Return [x, y] of the center of cell containing provided text 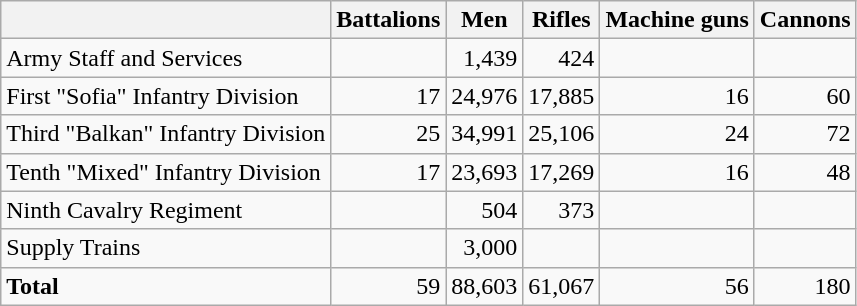
Ninth Cavalry Regiment [166, 210]
Machine guns [677, 20]
3,000 [484, 248]
25,106 [562, 134]
180 [805, 286]
373 [562, 210]
61,067 [562, 286]
First "Sofia" Infantry Division [166, 96]
Men [484, 20]
424 [562, 58]
59 [388, 286]
1,439 [484, 58]
Battalions [388, 20]
48 [805, 172]
24,976 [484, 96]
Third "Balkan" Infantry Division [166, 134]
504 [484, 210]
24 [677, 134]
25 [388, 134]
Rifles [562, 20]
Total [166, 286]
56 [677, 286]
17,885 [562, 96]
23,693 [484, 172]
60 [805, 96]
Army Staff and Services [166, 58]
72 [805, 134]
17,269 [562, 172]
Cannons [805, 20]
Tenth "Mixed" Infantry Division [166, 172]
Supply Trains [166, 248]
88,603 [484, 286]
34,991 [484, 134]
